Provide the (X, Y) coordinate of the cell's center where the given text is located.  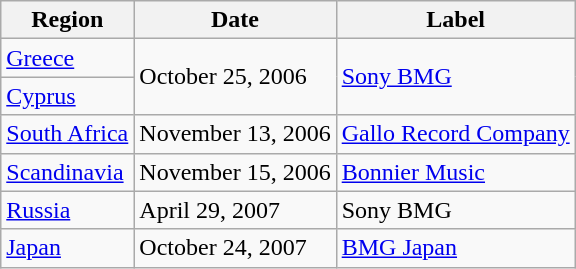
Cyprus (68, 96)
Scandinavia (68, 172)
Gallo Record Company (456, 134)
Greece (68, 58)
Russia (68, 210)
April 29, 2007 (235, 210)
South Africa (68, 134)
Label (456, 20)
October 25, 2006 (235, 77)
Date (235, 20)
November 15, 2006 (235, 172)
November 13, 2006 (235, 134)
Region (68, 20)
Japan (68, 248)
BMG Japan (456, 248)
October 24, 2007 (235, 248)
Bonnier Music (456, 172)
